Determine the [x, y] coordinate at the center of the cell enclosing the given text.  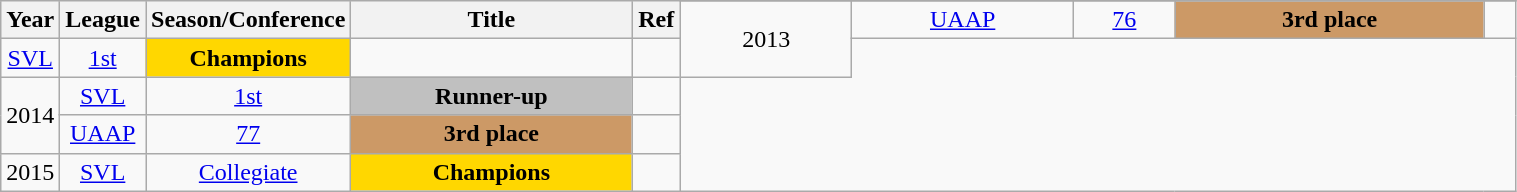
2014 [30, 115]
Ref [656, 20]
Runner-up [492, 96]
76 [1125, 20]
Collegiate [248, 172]
2015 [30, 172]
Title [492, 20]
League [103, 20]
Season/Conference [248, 20]
2013 [766, 39]
77 [248, 134]
Year [30, 20]
